Detect which cell encompasses the target text, then output its [X, Y] center coordinate. 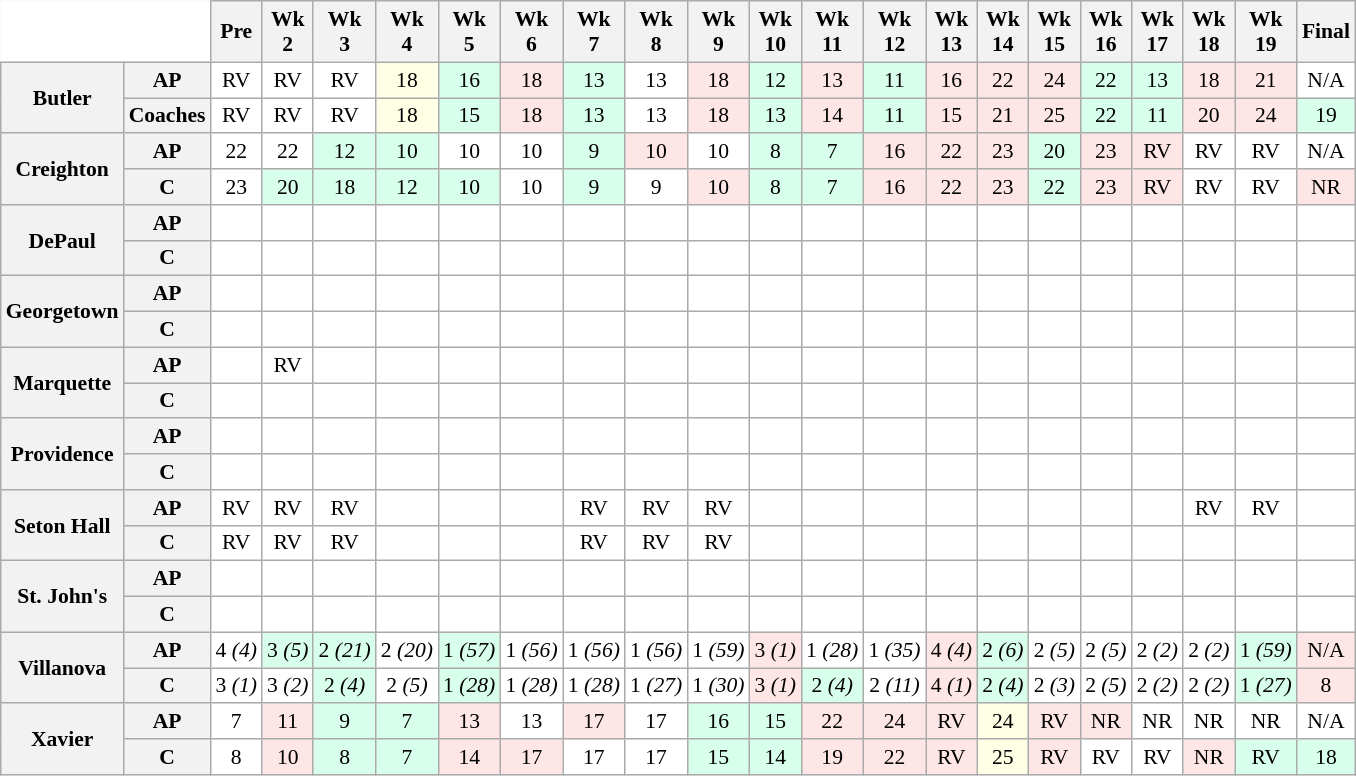
2 (20) [407, 650]
DePaul [62, 240]
Wk11 [832, 32]
2 (11) [894, 686]
Wk19 [1266, 32]
Final [1326, 32]
Seton Hall [62, 526]
Wk6 [531, 32]
Wk12 [894, 32]
1 (35) [894, 650]
Marquette [62, 382]
Wk15 [1054, 32]
4 (1) [952, 686]
1 (30) [718, 686]
Coaches [168, 116]
Butler [62, 98]
2 (6) [1002, 650]
Xavier [62, 740]
Wk2 [288, 32]
St. John's [62, 596]
2 (3) [1054, 686]
Pre [236, 32]
Creighton [62, 170]
Wk9 [718, 32]
Wk14 [1002, 32]
Wk7 [594, 32]
Wk10 [776, 32]
1 (57) [469, 650]
Providence [62, 454]
Wk13 [952, 32]
Wk16 [1106, 32]
Villanova [62, 668]
Wk18 [1208, 32]
Wk5 [469, 32]
Wk3 [344, 32]
3 (5) [288, 650]
Wk4 [407, 32]
Georgetown [62, 312]
Wk17 [1158, 32]
2 (21) [344, 650]
3 (2) [288, 686]
Wk8 [656, 32]
